Determine the [X, Y] coordinate at the center of the cell enclosing the given text.  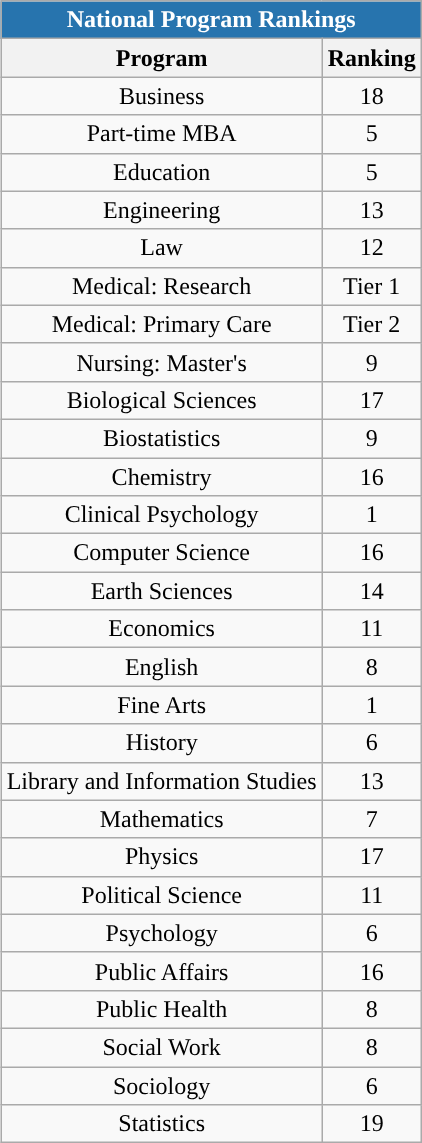
Medical: Research [162, 286]
Sociology [162, 1085]
English [162, 667]
14 [372, 591]
Psychology [162, 933]
Public Health [162, 1009]
Computer Science [162, 553]
Biological Sciences [162, 400]
Law [162, 248]
Engineering [162, 210]
Biostatistics [162, 438]
Library and Information Studies [162, 781]
Public Affairs [162, 971]
Clinical Psychology [162, 515]
Economics [162, 629]
Fine Arts [162, 705]
18 [372, 96]
Political Science [162, 895]
History [162, 743]
Part-time MBA [162, 134]
Nursing: Master's [162, 362]
Business [162, 96]
Ranking [372, 58]
Tier 1 [372, 286]
Chemistry [162, 477]
19 [372, 1124]
Tier 2 [372, 324]
Physics [162, 857]
Program [162, 58]
Education [162, 172]
National Program Rankings [211, 20]
Social Work [162, 1047]
7 [372, 819]
Medical: Primary Care [162, 324]
Earth Sciences [162, 591]
Statistics [162, 1124]
Mathematics [162, 819]
12 [372, 248]
